Pinpoint the cell where the given text exists, returning its (X, Y) midpoint coordinate. 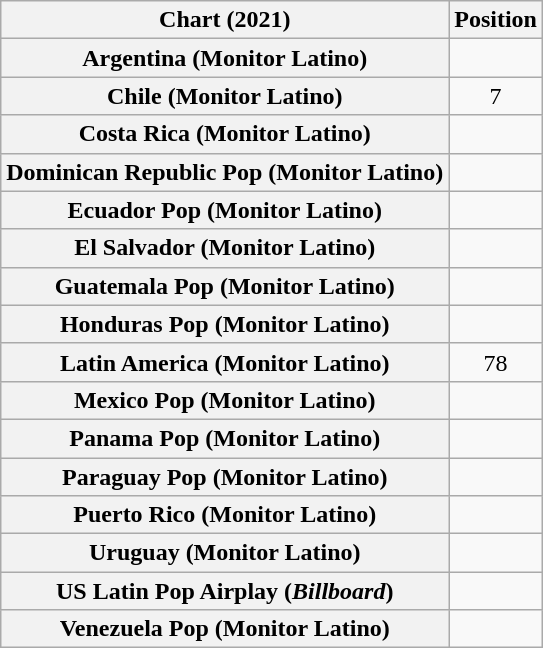
Dominican Republic Pop (Monitor Latino) (225, 172)
US Latin Pop Airplay (Billboard) (225, 591)
Chart (2021) (225, 20)
Costa Rica (Monitor Latino) (225, 134)
Panama Pop (Monitor Latino) (225, 438)
Ecuador Pop (Monitor Latino) (225, 210)
Guatemala Pop (Monitor Latino) (225, 286)
Honduras Pop (Monitor Latino) (225, 324)
Chile (Monitor Latino) (225, 96)
Position (496, 20)
Uruguay (Monitor Latino) (225, 553)
Paraguay Pop (Monitor Latino) (225, 477)
Venezuela Pop (Monitor Latino) (225, 629)
El Salvador (Monitor Latino) (225, 248)
Argentina (Monitor Latino) (225, 58)
Mexico Pop (Monitor Latino) (225, 400)
Puerto Rico (Monitor Latino) (225, 515)
Latin America (Monitor Latino) (225, 362)
7 (496, 96)
78 (496, 362)
